Scan for the cell matching the given text and deliver its [x, y] coordinate at center. 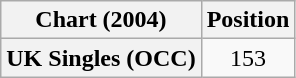
UK Singles (OCC) [101, 58]
Position [248, 20]
Chart (2004) [101, 20]
153 [248, 58]
